For the text-containing cell, return its midpoint in (x, y) coordinate format. 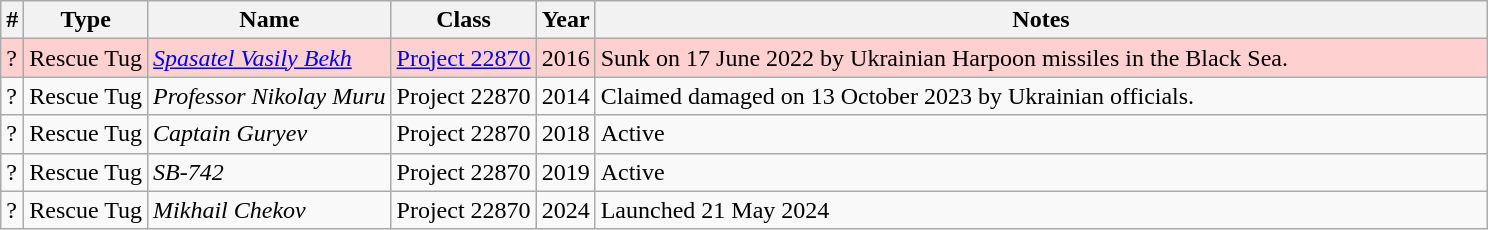
SB-742 (270, 172)
# (12, 20)
Name (270, 20)
Mikhail Chekov (270, 210)
Spasatel Vasily Bekh (270, 58)
Year (566, 20)
Notes (1041, 20)
Captain Guryev (270, 134)
Sunk on 17 June 2022 by Ukrainian Harpoon missiles in the Black Sea. (1041, 58)
Class (464, 20)
2019 (566, 172)
Type (86, 20)
2016 (566, 58)
Professor Nikolay Muru (270, 96)
Claimed damaged on 13 October 2023 by Ukrainian officials. (1041, 96)
2024 (566, 210)
2018 (566, 134)
Launched 21 May 2024 (1041, 210)
2014 (566, 96)
